From the cell containing the given text, extract its center point as [X, Y] coordinate. 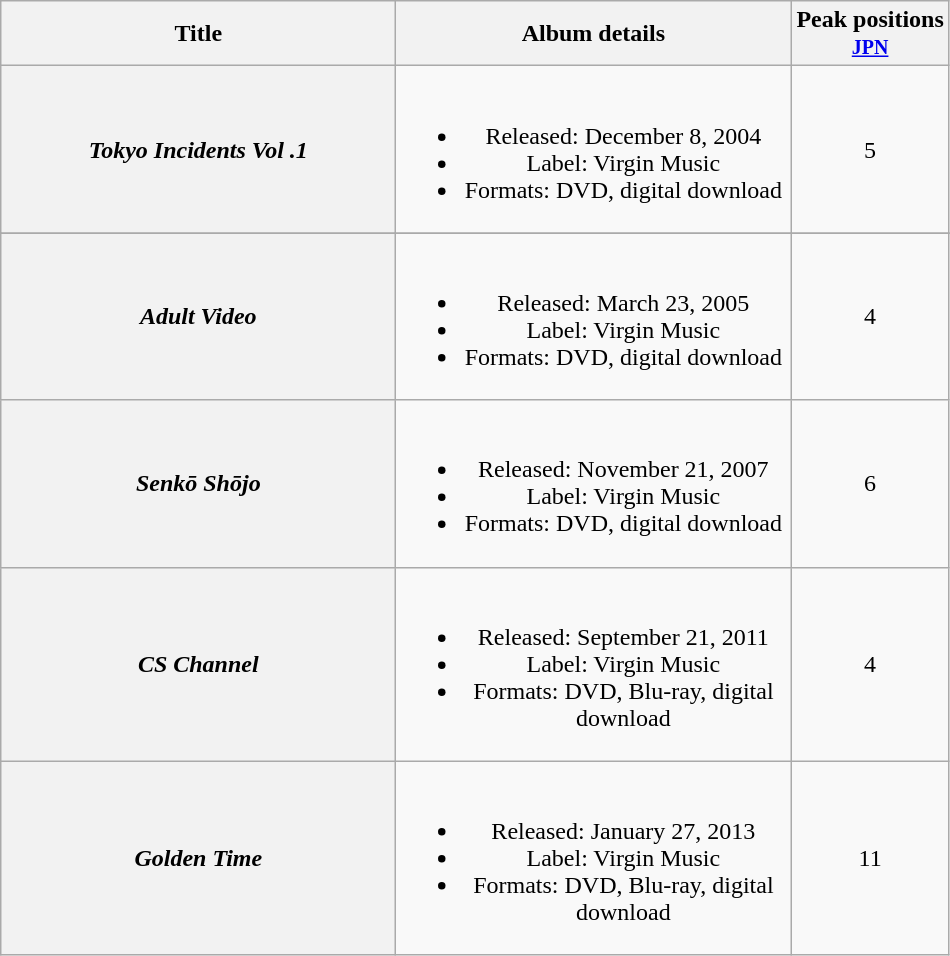
Tokyo Incidents Vol .1 [198, 150]
Album details [594, 34]
6 [870, 484]
Released: March 23, 2005Label: Virgin MusicFormats: DVD, digital download [594, 316]
Released: November 21, 2007Label: Virgin MusicFormats: DVD, digital download [594, 484]
5 [870, 150]
Released: January 27, 2013Label: Virgin MusicFormats: DVD, Blu-ray, digital download [594, 858]
Released: December 8, 2004Label: Virgin MusicFormats: DVD, digital download [594, 150]
Adult Video [198, 316]
CS Channel [198, 664]
Title [198, 34]
11 [870, 858]
Peak positionsJPN [870, 34]
Released: September 21, 2011Label: Virgin MusicFormats: DVD, Blu-ray, digital download [594, 664]
Golden Time [198, 858]
Senkō Shōjo [198, 484]
